Return (X, Y) of the center of cell containing provided text 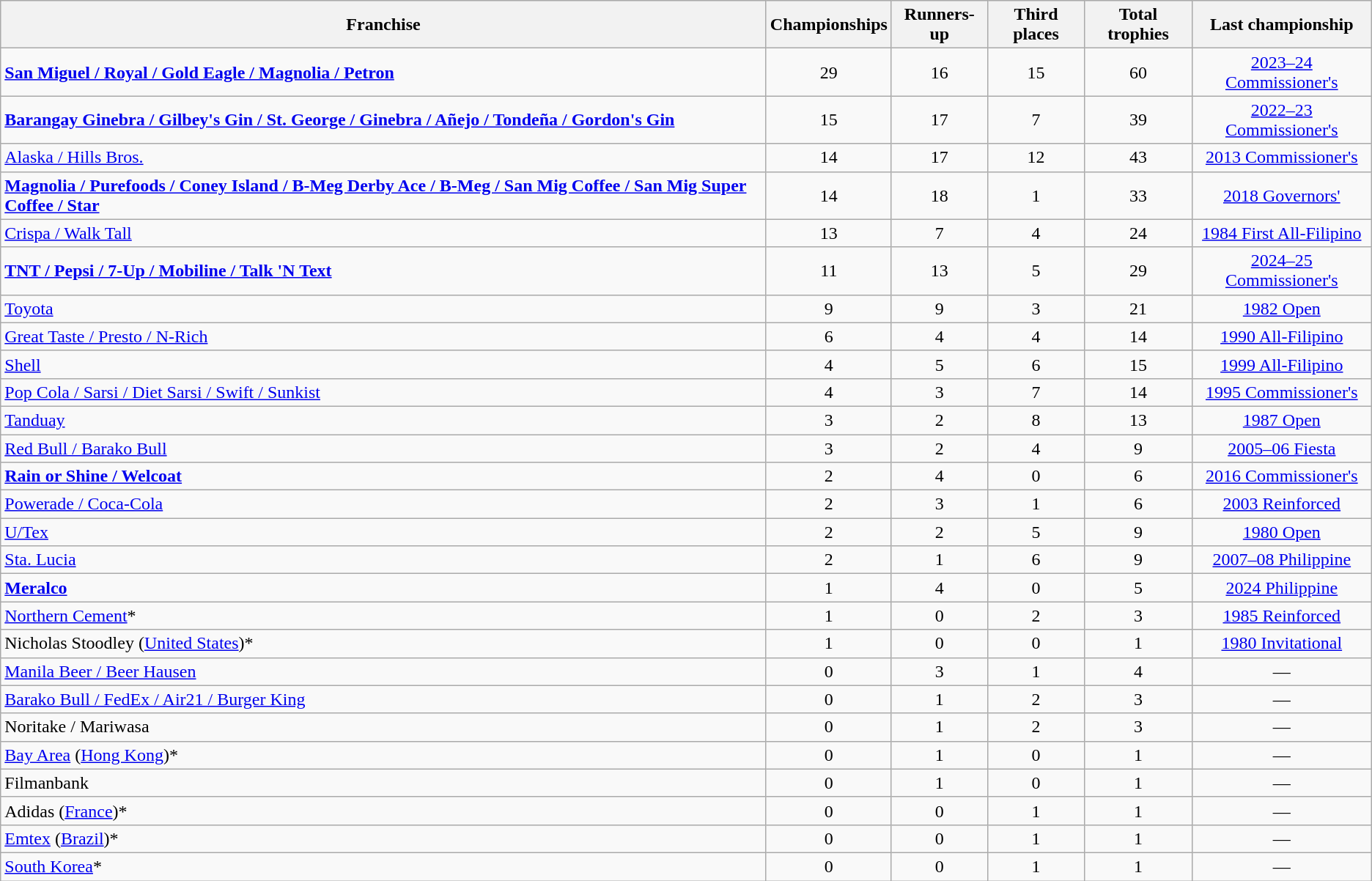
Great Taste / Presto / N-Rich (384, 336)
Tanduay (384, 420)
Barako Bull / FedEx / Air21 / Burger King (384, 699)
43 (1139, 158)
2024 Philippine (1281, 588)
U/Tex (384, 532)
Franchise (384, 25)
Magnolia / Purefoods / Coney Island / B-Meg Derby Ace / B-Meg / San Mig Coffee / San Mig Super Coffee / Star (384, 195)
1982 Open (1281, 309)
2005–06 Fiesta (1281, 448)
1990 All-Filipino (1281, 336)
Red Bull / Barako Bull (384, 448)
Manila Beer / Beer Hausen (384, 671)
Barangay Ginebra / Gilbey's Gin / St. George / Ginebra / Añejo / Tondeña / Gordon's Gin (384, 120)
San Miguel / Royal / Gold Eagle / Magnolia / Petron (384, 72)
1995 Commissioner's (1281, 392)
South Korea* (384, 866)
Total trophies (1139, 25)
Powerade / Coca-Cola (384, 504)
Third places (1036, 25)
Meralco (384, 588)
2003 Reinforced (1281, 504)
Emtex (Brazil)* (384, 838)
1999 All-Filipino (1281, 364)
Pop Cola / Sarsi / Diet Sarsi / Swift / Sunkist (384, 392)
Sta. Lucia (384, 560)
18 (940, 195)
2016 Commissioner's (1281, 476)
2007–08 Philippine (1281, 560)
24 (1139, 233)
Championships (828, 25)
1980 Invitational (1281, 644)
39 (1139, 120)
21 (1139, 309)
16 (940, 72)
Toyota (384, 309)
1987 Open (1281, 420)
TNT / Pepsi / 7-Up / Mobiline / Talk 'N Text (384, 271)
33 (1139, 195)
Runners-up (940, 25)
2023–24 Commissioner's (1281, 72)
60 (1139, 72)
1980 Open (1281, 532)
1985 Reinforced (1281, 616)
11 (828, 271)
Filmanbank (384, 783)
Shell (384, 364)
2022–23 Commissioner's (1281, 120)
2018 Governors' (1281, 195)
12 (1036, 158)
Crispa / Walk Tall (384, 233)
Rain or Shine / Welcoat (384, 476)
Nicholas Stoodley (United States)* (384, 644)
Last championship (1281, 25)
2024–25 Commissioner's (1281, 271)
Alaska / Hills Bros. (384, 158)
Adidas (France)* (384, 811)
2013 Commissioner's (1281, 158)
8 (1036, 420)
1984 First All-Filipino (1281, 233)
Northern Cement* (384, 616)
Noritake / Mariwasa (384, 727)
Bay Area (Hong Kong)* (384, 755)
